Locate the cell with the specified text and output its (X, Y) center coordinate. 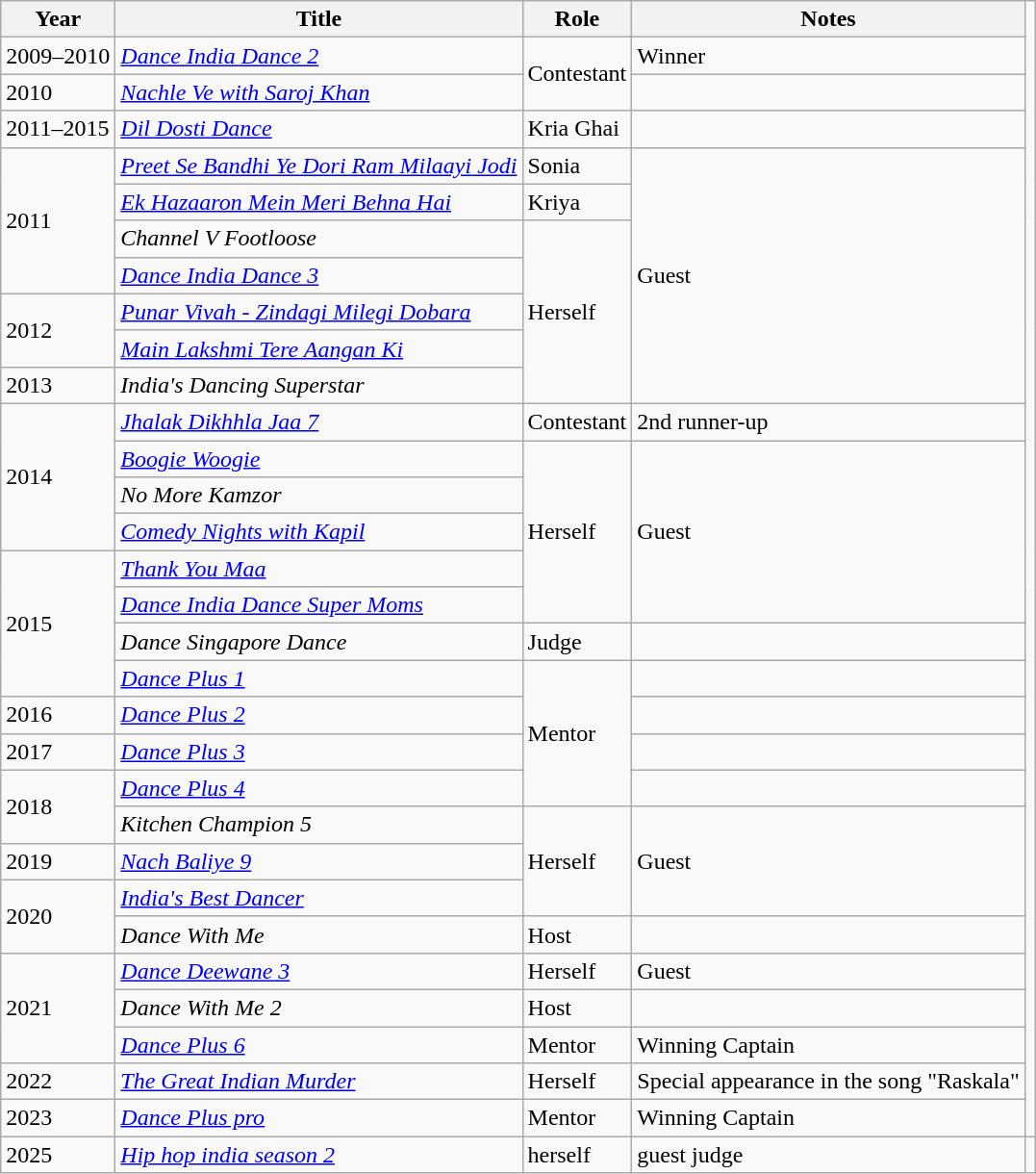
Winner (829, 56)
India's Dancing Superstar (319, 385)
The Great Indian Murder (319, 1082)
Dance With Me 2 (319, 1008)
Punar Vivah - Zindagi Milegi Dobara (319, 312)
Preet Se Bandhi Ye Dori Ram Milaayi Jodi (319, 166)
2011 (58, 220)
Special appearance in the song "Raskala" (829, 1082)
Dance Plus pro (319, 1118)
2020 (58, 916)
Judge (577, 642)
Dil Dosti Dance (319, 129)
2023 (58, 1118)
Notes (829, 19)
Thank You Maa (319, 569)
2011–2015 (58, 129)
Hip hop india season 2 (319, 1155)
Dance With Me (319, 934)
2021 (58, 1008)
2nd runner-up (829, 421)
2022 (58, 1082)
India's Best Dancer (319, 898)
Sonia (577, 166)
Dance Plus 2 (319, 715)
Dance India Dance 3 (319, 275)
2012 (58, 330)
2014 (58, 476)
Kria Ghai (577, 129)
2013 (58, 385)
Dance Singapore Dance (319, 642)
Channel V Footloose (319, 239)
herself (577, 1155)
Nachle Ve with Saroj Khan (319, 92)
2019 (58, 861)
Title (319, 19)
Year (58, 19)
2010 (58, 92)
2017 (58, 752)
Kitchen Champion 5 (319, 825)
Kriya (577, 202)
No More Kamzor (319, 496)
Dance Plus 3 (319, 752)
Dance Deewane 3 (319, 971)
Dance India Dance Super Moms (319, 605)
2009–2010 (58, 56)
Dance Plus 1 (319, 678)
Jhalak Dikhhla Jaa 7 (319, 421)
2016 (58, 715)
Role (577, 19)
2025 (58, 1155)
Ek Hazaaron Mein Meri Behna Hai (319, 202)
Dance India Dance 2 (319, 56)
Comedy Nights with Kapil (319, 532)
Dance Plus 6 (319, 1044)
Main Lakshmi Tere Aangan Ki (319, 348)
Boogie Woogie (319, 459)
guest judge (829, 1155)
2015 (58, 624)
Nach Baliye 9 (319, 861)
2018 (58, 806)
Dance Plus 4 (319, 788)
